For the text-containing cell, return its midpoint in (x, y) coordinate format. 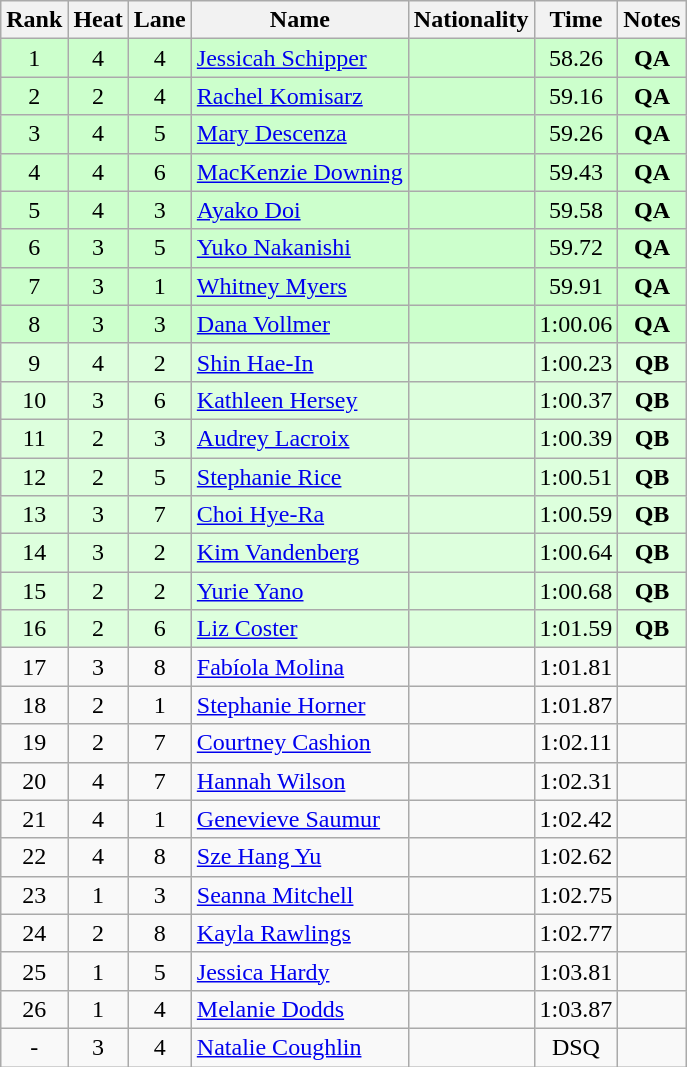
1:01.87 (576, 705)
Notes (652, 20)
1:00.51 (576, 477)
1:02.42 (576, 819)
12 (34, 477)
Name (300, 20)
Genevieve Saumur (300, 819)
- (34, 1047)
Kim Vandenberg (300, 553)
11 (34, 438)
58.26 (576, 58)
21 (34, 819)
Courtney Cashion (300, 743)
1:00.59 (576, 515)
18 (34, 705)
15 (34, 591)
1:01.59 (576, 629)
1:02.11 (576, 743)
1:03.87 (576, 1009)
Choi Hye-Ra (300, 515)
59.43 (576, 172)
17 (34, 667)
Jessicah Schipper (300, 58)
Fabíola Molina (300, 667)
26 (34, 1009)
Yuko Nakanishi (300, 248)
23 (34, 895)
Hannah Wilson (300, 781)
19 (34, 743)
1:02.75 (576, 895)
1:02.62 (576, 857)
20 (34, 781)
Mary Descenza (300, 134)
1:00.64 (576, 553)
Yurie Yano (300, 591)
24 (34, 933)
1:00.68 (576, 591)
Stephanie Horner (300, 705)
1:00.23 (576, 362)
1:02.77 (576, 933)
1:03.81 (576, 971)
Nationality (471, 20)
Whitney Myers (300, 286)
Jessica Hardy (300, 971)
Ayako Doi (300, 210)
59.72 (576, 248)
1:01.81 (576, 667)
Lane (160, 20)
9 (34, 362)
MacKenzie Downing (300, 172)
16 (34, 629)
1:00.39 (576, 438)
22 (34, 857)
1:02.31 (576, 781)
Melanie Dodds (300, 1009)
25 (34, 971)
Heat (98, 20)
Rachel Komisarz (300, 96)
Seanna Mitchell (300, 895)
Shin Hae-In (300, 362)
Kathleen Hersey (300, 400)
10 (34, 400)
59.58 (576, 210)
Liz Coster (300, 629)
Dana Vollmer (300, 324)
59.26 (576, 134)
59.16 (576, 96)
1:00.06 (576, 324)
Audrey Lacroix (300, 438)
Stephanie Rice (300, 477)
Sze Hang Yu (300, 857)
13 (34, 515)
Kayla Rawlings (300, 933)
DSQ (576, 1047)
14 (34, 553)
Natalie Coughlin (300, 1047)
59.91 (576, 286)
Rank (34, 20)
1:00.37 (576, 400)
Time (576, 20)
